Locate the cell with the specified text and output its [X, Y] center coordinate. 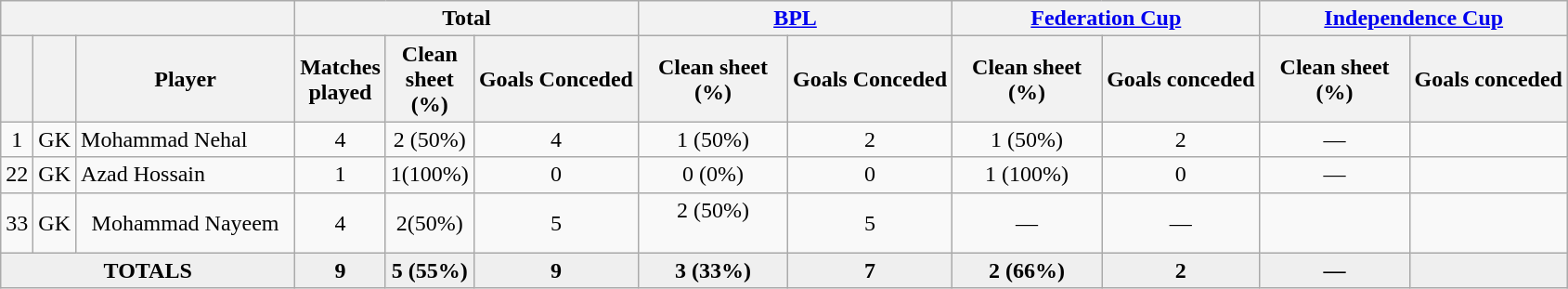
Azad Hossain [186, 175]
Federation Cup [1107, 19]
5 (55%) [429, 270]
0 (0%) [713, 175]
TOTALS [149, 270]
2(50%) [429, 223]
Mohammad Nayeem [186, 223]
1 (100%) [1027, 175]
33 [17, 223]
3 (33%) [713, 270]
Total [467, 19]
Player [186, 79]
Independence Cup [1413, 19]
1(100%) [429, 175]
Mohammad Nehal [186, 139]
22 [17, 175]
Matches played [341, 79]
BPL [795, 19]
7 [869, 270]
2 (66%) [1027, 270]
